Find where the given text appears and provide that cell's center as [X, Y] coordinate. 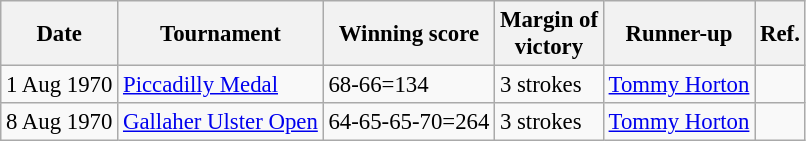
1 Aug 1970 [60, 85]
Tournament [220, 34]
Winning score [409, 34]
64-65-65-70=264 [409, 122]
Date [60, 34]
Margin ofvictory [550, 34]
Piccadilly Medal [220, 85]
Runner-up [678, 34]
Ref. [780, 34]
Gallaher Ulster Open [220, 122]
68-66=134 [409, 85]
8 Aug 1970 [60, 122]
